Search for the cell housing the specified text and yield its (x, y) center coordinate. 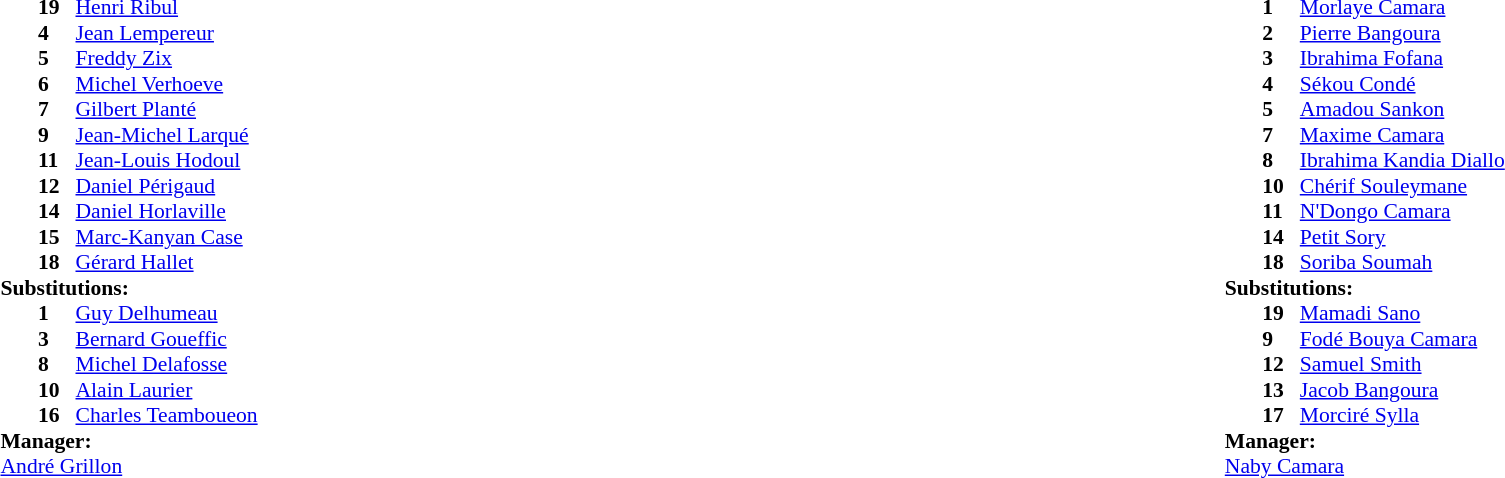
Jacob Bangoura (1402, 390)
Marc-Kanyan Case (167, 237)
Charles Teamboueon (167, 415)
Amadou Sankon (1402, 109)
Jean Lempereur (167, 33)
Jean-Michel Larqué (167, 135)
Bernard Goueffic (167, 339)
Gilbert Planté (167, 109)
Fodé Bouya Camara (1402, 339)
Maxime Camara (1402, 135)
17 (1281, 415)
Daniel Horlaville (167, 211)
Ibrahima Kandia Diallo (1402, 161)
1 (57, 313)
Michel Delafosse (167, 365)
13 (1281, 390)
Michel Verhoeve (167, 84)
Gérard Hallet (167, 263)
Samuel Smith (1402, 365)
2 (1281, 33)
Chérif Souleymane (1402, 186)
Alain Laurier (167, 390)
Mamadi Sano (1402, 313)
Ibrahima Fofana (1402, 59)
Pierre Bangoura (1402, 33)
16 (57, 415)
Sékou Condé (1402, 84)
6 (57, 84)
19 (1281, 313)
Morciré Sylla (1402, 415)
Petit Sory (1402, 237)
N'Dongo Camara (1402, 211)
15 (57, 237)
Jean-Louis Hodoul (167, 161)
Daniel Périgaud (167, 186)
Soriba Soumah (1402, 263)
Guy Delhumeau (167, 313)
Freddy Zix (167, 59)
